Pinpoint the cell where the given text exists, returning its [x, y] midpoint coordinate. 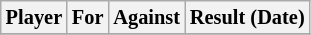
For [88, 17]
Result (Date) [248, 17]
Against [146, 17]
Player [34, 17]
